Extract the [x, y] coordinate from the center of the cell holding the provided text.  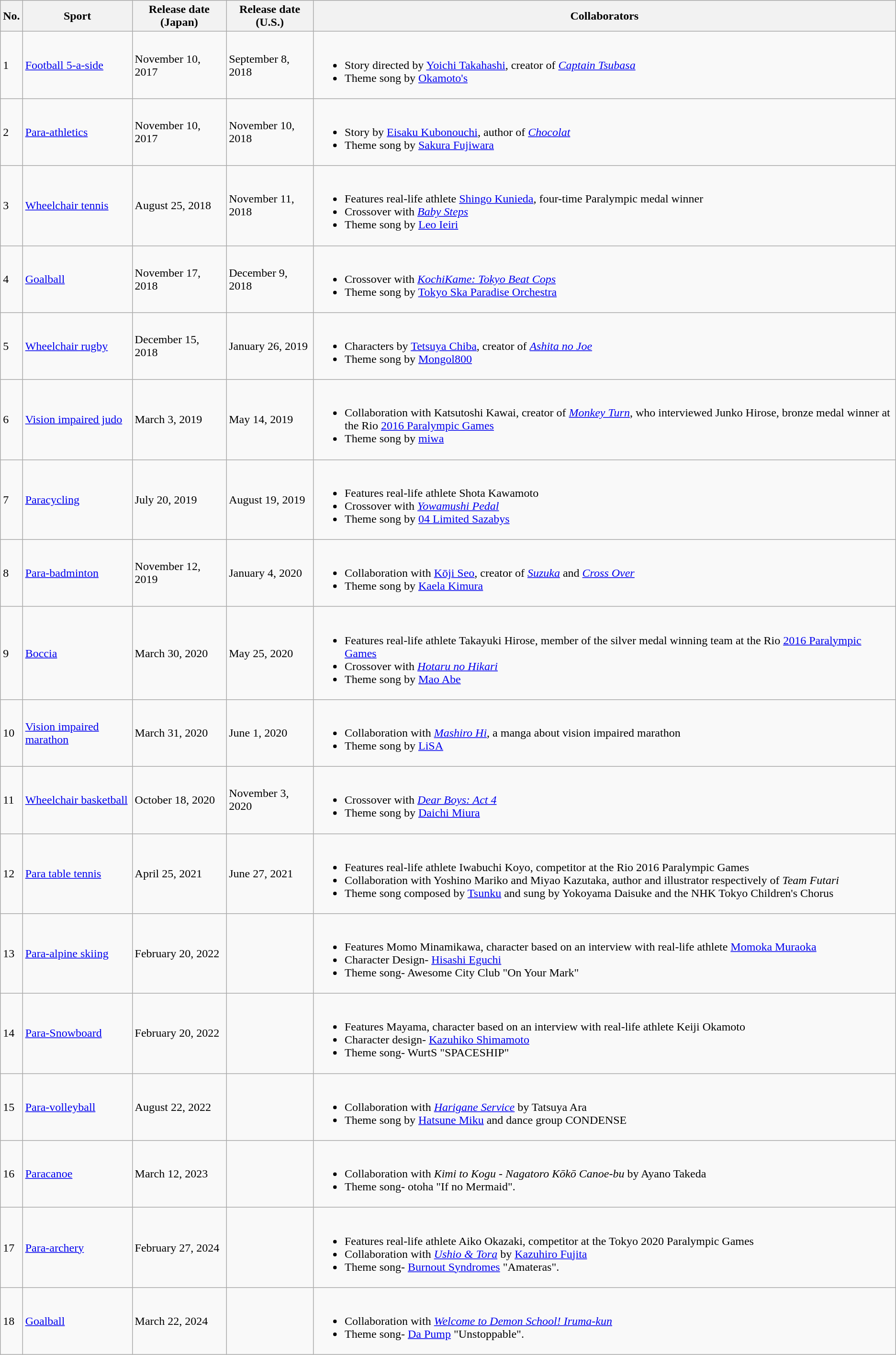
Collaboration with Kimi to Kogu - Nagatoro Kōkō Canoe-bu by Ayano TakedaTheme song- otoha "If no Mermaid". [604, 1174]
Release date (Japan) [179, 16]
Wheelchair basketball [78, 800]
Sport [78, 16]
June 1, 2020 [270, 733]
January 26, 2019 [270, 346]
March 22, 2024 [179, 1321]
November 10, 2018 [270, 132]
Collaboration with Welcome to Demon School! Iruma-kunTheme song- Da Pump "Unstoppable". [604, 1321]
Paracanoe [78, 1174]
Football 5-a-side [78, 65]
5 [11, 346]
6 [11, 419]
Para-volleyball [78, 1107]
9 [11, 653]
1 [11, 65]
15 [11, 1107]
November 12, 2019 [179, 573]
12 [11, 874]
3 [11, 206]
13 [11, 953]
May 14, 2019 [270, 419]
Collaboration with Mashiro Hi, a manga about vision impaired marathonTheme song by LiSA [604, 733]
Para-badminton [78, 573]
Story by Eisaku Kubonouchi, author of ChocolatTheme song by Sakura Fujiwara [604, 132]
Para-archery [78, 1247]
Vision impaired judo [78, 419]
2 [11, 132]
August 22, 2022 [179, 1107]
Para-Snowboard [78, 1034]
Vision impaired marathon [78, 733]
December 15, 2018 [179, 346]
August 25, 2018 [179, 206]
October 18, 2020 [179, 800]
Features real-life athlete Shota KawamotoCrossover with Yowamushi PedalTheme song by 04 Limited Sazabys [604, 500]
March 12, 2023 [179, 1174]
Story directed by Yoichi Takahashi, creator of Captain TsubasaTheme song by Okamoto's [604, 65]
Characters by Tetsuya Chiba, creator of Ashita no JoeTheme song by Mongol800 [604, 346]
10 [11, 733]
March 3, 2019 [179, 419]
Crossover with Dear Boys: Act 4Theme song by Daichi Miura [604, 800]
July 20, 2019 [179, 500]
Release date (U.S.) [270, 16]
Wheelchair rugby [78, 346]
18 [11, 1321]
14 [11, 1034]
August 19, 2019 [270, 500]
Collaboration with Kōji Seo, creator of Suzuka and Cross OverTheme song by Kaela Kimura [604, 573]
4 [11, 279]
January 4, 2020 [270, 573]
8 [11, 573]
Paracycling [78, 500]
Para-alpine skiing [78, 953]
September 8, 2018 [270, 65]
November 17, 2018 [179, 279]
Para table tennis [78, 874]
11 [11, 800]
May 25, 2020 [270, 653]
November 11, 2018 [270, 206]
November 3, 2020 [270, 800]
December 9, 2018 [270, 279]
March 30, 2020 [179, 653]
April 25, 2021 [179, 874]
Features real-life athlete Shingo Kunieda, four-time Paralympic medal winnerCrossover with Baby StepsTheme song by Leo Ieiri [604, 206]
No. [11, 16]
16 [11, 1174]
7 [11, 500]
Collaborators [604, 16]
Collaboration with Harigane Service by Tatsuya AraTheme song by Hatsune Miku and dance group CONDENSE [604, 1107]
Boccia [78, 653]
February 27, 2024 [179, 1247]
Para-athletics [78, 132]
March 31, 2020 [179, 733]
Crossover with KochiKame: Tokyo Beat CopsTheme song by Tokyo Ska Paradise Orchestra [604, 279]
Wheelchair tennis [78, 206]
17 [11, 1247]
June 27, 2021 [270, 874]
